Return the [X, Y] coordinate for the center point of the cell that contains the specified text.  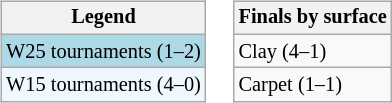
W25 tournaments (1–2) [103, 51]
W15 tournaments (4–0) [103, 85]
Legend [103, 18]
Clay (4–1) [313, 51]
Carpet (1–1) [313, 85]
Finals by surface [313, 18]
